Pinpoint the cell where the given text exists, returning its [x, y] midpoint coordinate. 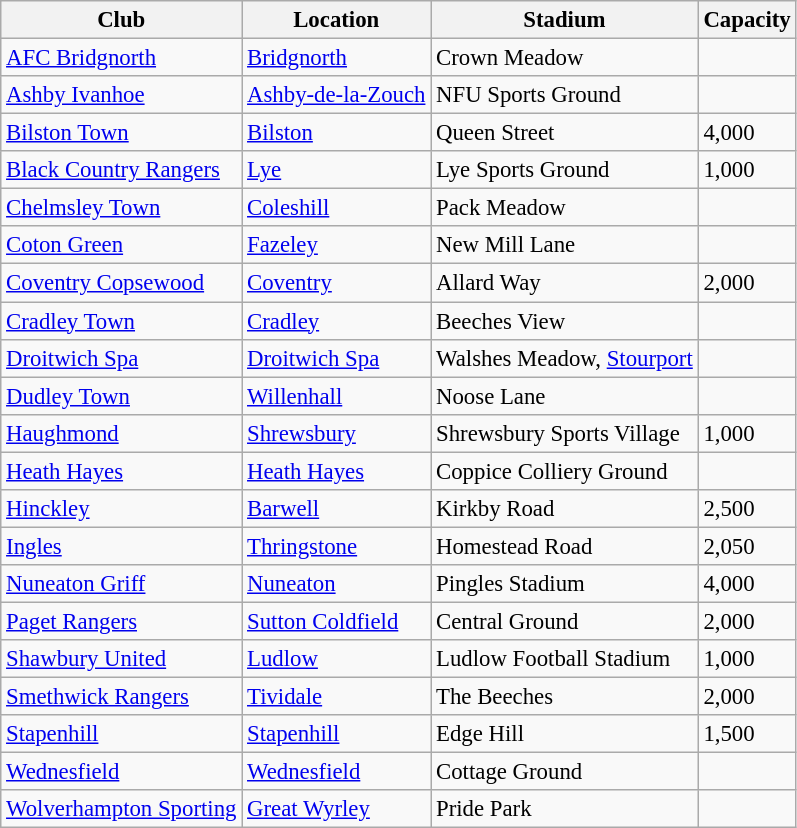
Beeches View [564, 321]
Dudley Town [122, 396]
Great Wyrley [336, 809]
Paget Rangers [122, 621]
Nuneaton [336, 584]
Barwell [336, 509]
Coppice Colliery Ground [564, 471]
Stadium [564, 20]
Ludlow [336, 659]
2,050 [747, 546]
Sutton Coldfield [336, 621]
Walshes Meadow, Stourport [564, 358]
Nuneaton Griff [122, 584]
Cradley [336, 321]
Smethwick Rangers [122, 697]
New Mill Lane [564, 245]
Coventry [336, 283]
Shawbury United [122, 659]
Haughmond [122, 433]
Shrewsbury [336, 433]
Capacity [747, 20]
Ashby Ivanhoe [122, 95]
The Beeches [564, 697]
Homestead Road [564, 546]
Ingles [122, 546]
Club [122, 20]
Noose Lane [564, 396]
Bridgnorth [336, 58]
NFU Sports Ground [564, 95]
Queen Street [564, 133]
AFC Bridgnorth [122, 58]
Allard Way [564, 283]
Central Ground [564, 621]
Lye [336, 170]
Shrewsbury Sports Village [564, 433]
Tividale [336, 697]
Bilston [336, 133]
Cradley Town [122, 321]
Thringstone [336, 546]
Location [336, 20]
Ludlow Football Stadium [564, 659]
Coventry Copsewood [122, 283]
Ashby-de-la-Zouch [336, 95]
Willenhall [336, 396]
Cottage Ground [564, 772]
Pack Meadow [564, 208]
Fazeley [336, 245]
Coton Green [122, 245]
1,500 [747, 734]
Crown Meadow [564, 58]
Pride Park [564, 809]
Coleshill [336, 208]
Pingles Stadium [564, 584]
Bilston Town [122, 133]
Lye Sports Ground [564, 170]
2,500 [747, 509]
Wolverhampton Sporting [122, 809]
Edge Hill [564, 734]
Black Country Rangers [122, 170]
Hinckley [122, 509]
Chelmsley Town [122, 208]
Kirkby Road [564, 509]
